Return (x, y) of the center of cell containing provided text 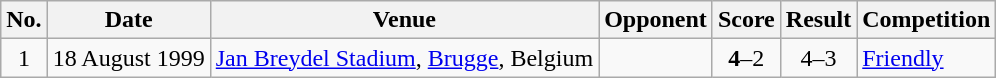
Opponent (656, 20)
Result (818, 20)
18 August 1999 (128, 58)
Score (746, 20)
No. (24, 20)
4–3 (818, 58)
Date (128, 20)
Venue (404, 20)
1 (24, 58)
Jan Breydel Stadium, Brugge, Belgium (404, 58)
Friendly (926, 58)
Competition (926, 20)
4–2 (746, 58)
